Locate the cell with the specified text and output its [X, Y] center coordinate. 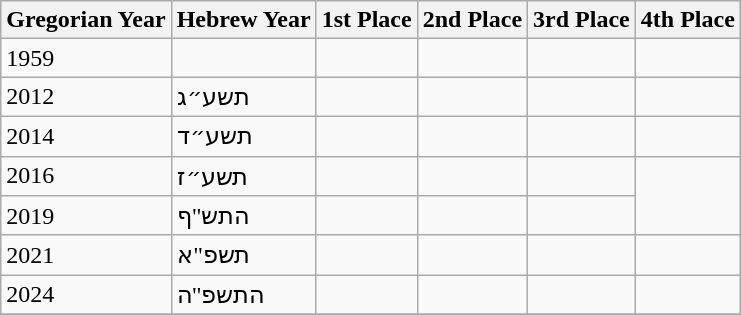
4th Place [688, 20]
2012 [86, 97]
2021 [86, 255]
1st Place [366, 20]
תשע״ז [244, 176]
Hebrew Year [244, 20]
2024 [86, 295]
2014 [86, 136]
התשפ"ה [244, 295]
תשע״ד [244, 136]
תשע״ג [244, 97]
2016 [86, 176]
1959 [86, 58]
תשפ"א [244, 255]
התש"ף [244, 216]
2nd Place [472, 20]
3rd Place [582, 20]
Gregorian Year [86, 20]
2019 [86, 216]
